Locate the cell with the specified text and output its [X, Y] center coordinate. 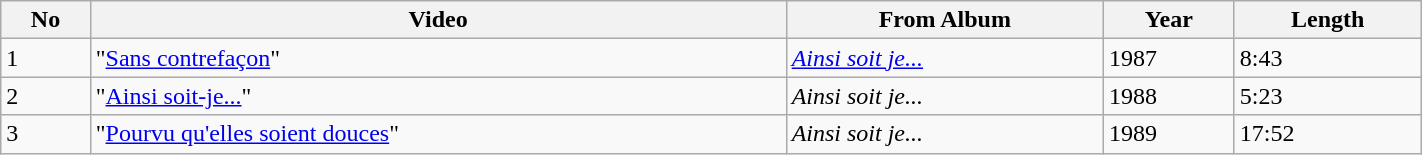
1988 [1168, 96]
No [46, 20]
1989 [1168, 134]
1987 [1168, 58]
3 [46, 134]
8:43 [1328, 58]
5:23 [1328, 96]
"Ainsi soit-je..." [438, 96]
"Pourvu qu'elles soient douces" [438, 134]
From Album [944, 20]
"Sans contrefaçon" [438, 58]
2 [46, 96]
Length [1328, 20]
1 [46, 58]
Year [1168, 20]
Video [438, 20]
17:52 [1328, 134]
